Find where the given text appears and provide that cell's center as (x, y) coordinate. 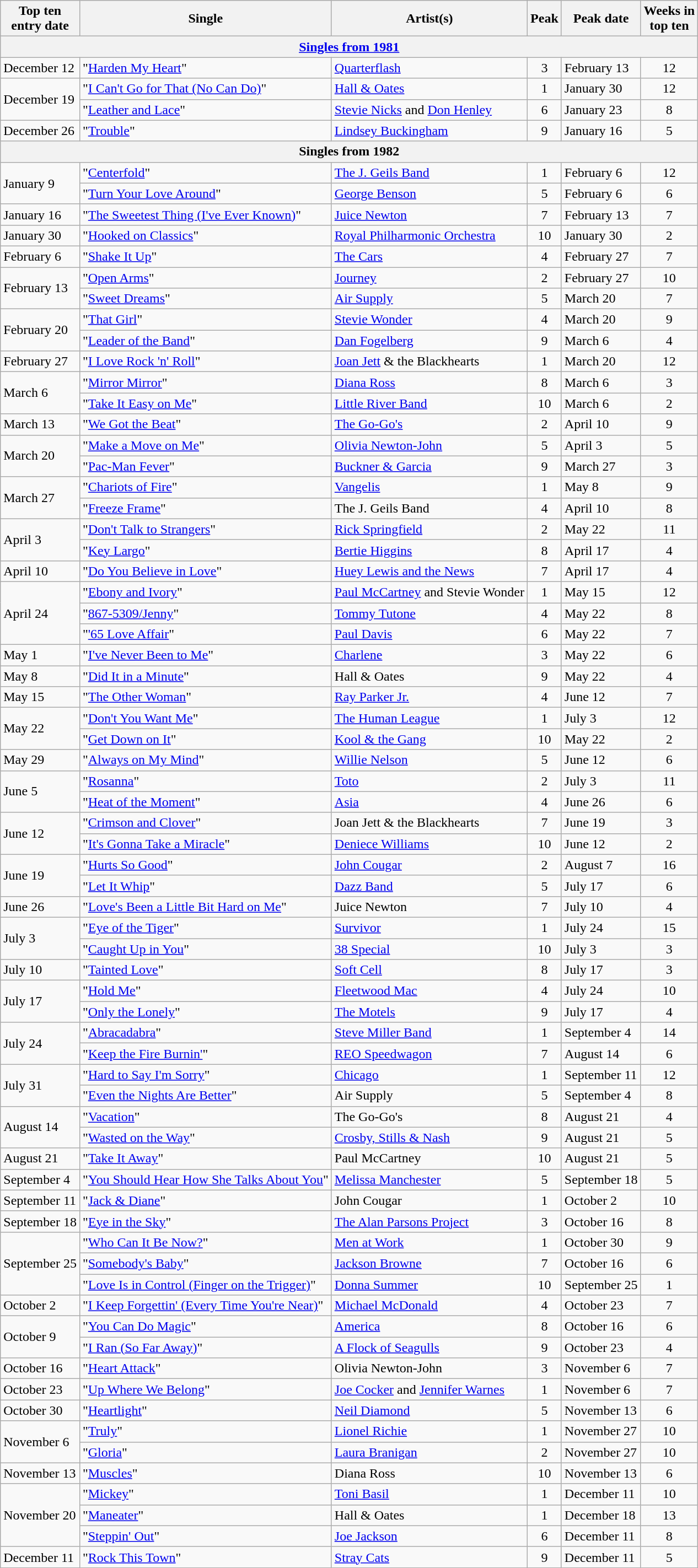
"Vacation" (205, 1117)
Stray Cats (429, 1557)
"Jack & Diane" (205, 1200)
"Don't Talk to Strangers" (205, 529)
"Somebody's Baby" (205, 1263)
"Eye in the Sky" (205, 1221)
"Mirror Mirror" (205, 382)
Melissa Manchester (429, 1179)
"Heart Attack" (205, 1368)
"We Got the Beat" (205, 424)
"Maneater" (205, 1515)
"The Other Woman" (205, 697)
"Gloria" (205, 1452)
"That Girl" (205, 320)
"I've Never Been to Me" (205, 655)
Peak date (601, 19)
Stevie Nicks and Don Henley (429, 110)
Donna Summer (429, 1285)
March 13 (40, 424)
"Hold Me" (205, 991)
"Hooked on Classics" (205, 235)
"Heartlight" (205, 1410)
"Muscles" (205, 1473)
"Hurts So Good" (205, 865)
"Did It in a Minute" (205, 676)
"You Should Hear How She Talks About You" (205, 1179)
"It's Gonna Take a Miracle" (205, 844)
Lindsey Buckingham (429, 131)
"You Can Do Magic" (205, 1327)
"I Love Rock 'n' Roll" (205, 362)
"Don't You Want Me" (205, 718)
Little River Band (429, 403)
"Even the Nights Are Better" (205, 1096)
February 20 (40, 330)
Peak (545, 19)
"Love's Been a Little Bit Hard on Me" (205, 907)
Joe Jackson (429, 1536)
13 (669, 1515)
Tommy Tutone (429, 613)
"Ebony and Ivory" (205, 592)
"867-5309/Jenny" (205, 613)
Dazz Band (429, 886)
Crosby, Stills & Nash (429, 1138)
June 5 (40, 791)
"'65 Love Affair" (205, 634)
"Shake It Up" (205, 256)
"Always on My Mind" (205, 760)
"I Ran (So Far Away)" (205, 1348)
16 (669, 865)
"Centerfold" (205, 173)
Quarterflash (429, 68)
"Rock This Town" (205, 1557)
January 23 (601, 110)
"Leader of the Band" (205, 341)
The Motels (429, 1012)
"Trouble" (205, 131)
Neil Diamond (429, 1410)
Willie Nelson (429, 760)
A Flock of Seagulls (429, 1348)
May 29 (40, 760)
January 9 (40, 183)
14 (669, 1033)
Toni Basil (429, 1494)
Asia (429, 802)
Paul McCartney (429, 1159)
December 12 (40, 68)
"Steppin' Out" (205, 1536)
Laura Branigan (429, 1452)
George Benson (429, 193)
America (429, 1327)
Singles from 1982 (350, 152)
38 Special (429, 949)
"Make a Move on Me" (205, 445)
Singles from 1981 (350, 47)
"Take It Away" (205, 1159)
"Mickey" (205, 1494)
Paul Davis (429, 634)
"Tainted Love" (205, 970)
REO Speedwagon (429, 1054)
The Alan Parsons Project (429, 1221)
15 (669, 928)
"Eye of the Tiger" (205, 928)
Dan Fogelberg (429, 341)
Steve Miller Band (429, 1033)
"Take It Easy on Me" (205, 403)
Top tenentry date (40, 19)
The Human League (429, 718)
Stevie Wonder (429, 320)
"Caught Up in You" (205, 949)
Bertie Higgins (429, 550)
Kool & the Gang (429, 739)
Royal Philharmonic Orchestra (429, 235)
Soft Cell (429, 970)
Jackson Browne (429, 1263)
"Let It Whip" (205, 886)
The Cars (429, 256)
Toto (429, 781)
Charlene (429, 655)
"Leather and Lace" (205, 110)
"Keep the Fire Burnin'" (205, 1054)
"Open Arms" (205, 277)
Chicago (429, 1075)
"Hard to Say I'm Sorry" (205, 1075)
"Turn Your Love Around" (205, 193)
"Heat of the Moment" (205, 802)
December 26 (40, 131)
"Only the Lonely" (205, 1012)
Single (205, 19)
"Harden My Heart" (205, 68)
"Crimson and Clover" (205, 823)
"Rosanna" (205, 781)
"Wasted on the Way" (205, 1138)
Joe Cocker and Jennifer Warnes (429, 1389)
"Sweet Dreams" (205, 299)
Michael McDonald (429, 1306)
"Chariots of Fire" (205, 487)
"Up Where We Belong" (205, 1389)
April 24 (40, 613)
Ray Parker Jr. (429, 697)
"Who Can It Be Now?" (205, 1242)
"The Sweetest Thing (I've Ever Known)" (205, 214)
Artist(s) (429, 19)
Men at Work (429, 1242)
May 1 (40, 655)
Deniece Williams (429, 844)
"Love Is in Control (Finger on the Trigger)" (205, 1285)
"Do You Believe in Love" (205, 571)
Rick Springfield (429, 529)
"Get Down on It" (205, 739)
"I Can't Go for That (No Can Do)" (205, 89)
"Truly" (205, 1431)
Vangelis (429, 487)
Lionel Richie (429, 1431)
"Abracadabra" (205, 1033)
Paul McCartney and Stevie Wonder (429, 592)
December 18 (601, 1515)
Buckner & Garcia (429, 466)
November 20 (40, 1515)
August 7 (601, 865)
"Pac-Man Fever" (205, 466)
Fleetwood Mac (429, 991)
July 31 (40, 1085)
October 9 (40, 1337)
December 19 (40, 99)
"Freeze Frame" (205, 508)
Huey Lewis and the News (429, 571)
Weeks intop ten (669, 19)
"Key Largo" (205, 550)
Survivor (429, 928)
Journey (429, 277)
"I Keep Forgettin' (Every Time You're Near)" (205, 1306)
